From the cell containing the given text, extract its center point as (x, y) coordinate. 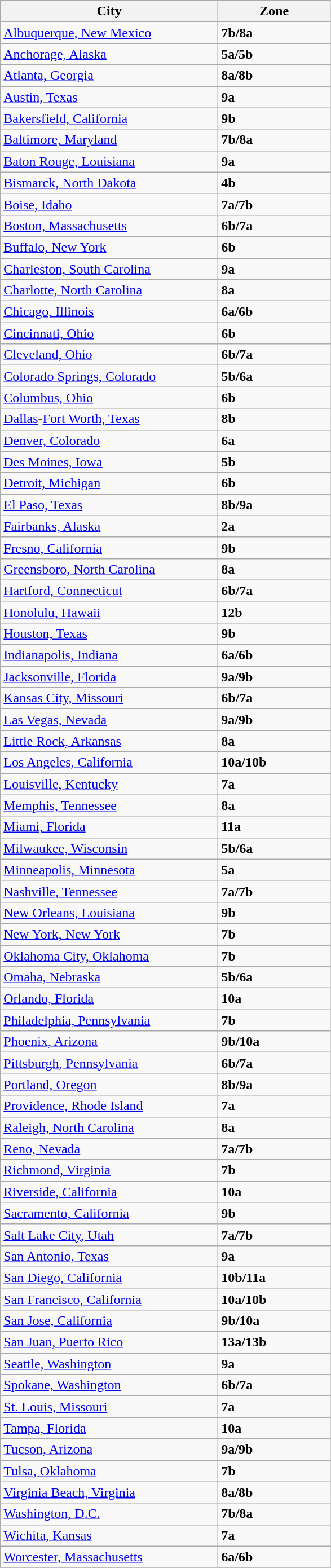
Richmond, Virginia (109, 1170)
Los Angeles, California (109, 763)
Houston, Texas (109, 634)
City (109, 11)
Spokane, Washington (109, 1385)
St. Louis, Missouri (109, 1407)
San Jose, California (109, 1321)
5b (274, 462)
Louisville, Kentucky (109, 784)
Phoenix, Arizona (109, 1042)
6a (274, 441)
Orlando, Florida (109, 999)
Atlanta, Georgia (109, 76)
Zone (274, 11)
San Francisco, California (109, 1299)
Reno, Nevada (109, 1149)
Virginia Beach, Virginia (109, 1492)
Buffalo, New York (109, 247)
San Juan, Puerto Rico (109, 1342)
Bakersfield, California (109, 118)
Fairbanks, Alaska (109, 526)
Providence, Rhode Island (109, 1106)
San Antonio, Texas (109, 1256)
Albuquerque, New Mexico (109, 33)
Sacramento, California (109, 1213)
13a/13b (274, 1342)
Oklahoma City, Oklahoma (109, 956)
Nashville, Tennessee (109, 891)
Miami, Florida (109, 827)
Boston, Massachusetts (109, 226)
Austin, Texas (109, 97)
Boise, Idaho (109, 204)
Colorado Springs, Colorado (109, 376)
Columbus, Ohio (109, 398)
Baltimore, Maryland (109, 140)
4b (274, 183)
Tulsa, Oklahoma (109, 1471)
Tucson, Arizona (109, 1450)
Tampa, Florida (109, 1428)
Cincinnati, Ohio (109, 333)
10b/11a (274, 1278)
Detroit, Michigan (109, 483)
Cleveland, Ohio (109, 355)
2a (274, 526)
Des Moines, Iowa (109, 462)
Minneapolis, Minnesota (109, 870)
Las Vegas, Nevada (109, 720)
Riverside, California (109, 1192)
New Orleans, Louisiana (109, 913)
Wichita, Kansas (109, 1535)
Chicago, Illinois (109, 312)
Charleston, South Carolina (109, 269)
Honolulu, Hawaii (109, 612)
Pittsburgh, Pennsylvania (109, 1063)
Washington, D.C. (109, 1514)
Memphis, Tennessee (109, 805)
Raleigh, North Carolina (109, 1127)
Anchorage, Alaska (109, 54)
Omaha, Nebraska (109, 977)
Bismarck, North Dakota (109, 183)
5a/5b (274, 54)
11a (274, 827)
New York, New York (109, 934)
Baton Rouge, Louisiana (109, 161)
8b (274, 419)
Indianapolis, Indiana (109, 655)
Kansas City, Missouri (109, 698)
Denver, Colorado (109, 441)
Philadelphia, Pennsylvania (109, 1020)
Milwaukee, Wisconsin (109, 848)
Portland, Oregon (109, 1085)
San Diego, California (109, 1278)
Little Rock, Arkansas (109, 741)
Worcester, Massachusetts (109, 1557)
5a (274, 870)
Greensboro, North Carolina (109, 569)
12b (274, 612)
Jacksonville, Florida (109, 677)
El Paso, Texas (109, 505)
Hartford, Connecticut (109, 591)
Seattle, Washington (109, 1364)
Charlotte, North Carolina (109, 290)
Salt Lake City, Utah (109, 1235)
Dallas-Fort Worth, Texas (109, 419)
Fresno, California (109, 548)
